Scan for the cell matching the given text and deliver its [X, Y] coordinate at center. 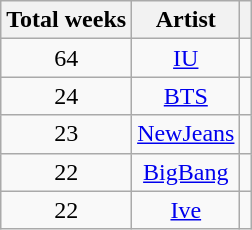
23 [66, 134]
BTS [186, 96]
IU [186, 58]
Artist [186, 20]
BigBang [186, 172]
64 [66, 58]
24 [66, 96]
Ive [186, 210]
Total weeks [66, 20]
NewJeans [186, 134]
